Find where the given text appears and provide that cell's center as (X, Y) coordinate. 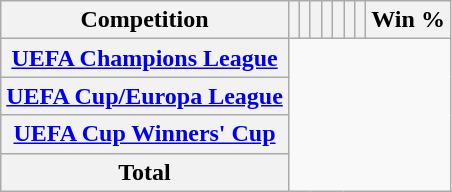
Win % (408, 20)
Competition (145, 20)
UEFA Cup Winners' Cup (145, 134)
UEFA Champions League (145, 58)
Total (145, 172)
UEFA Cup/Europa League (145, 96)
